Determine the (x, y) coordinate at the center of the cell enclosing the given text.  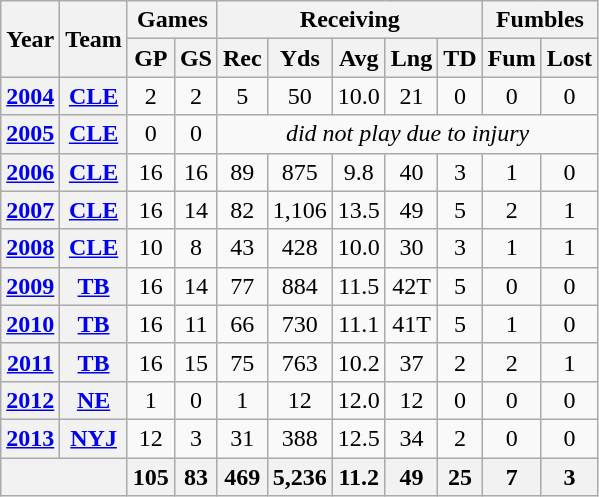
Lost (569, 58)
Games (172, 20)
21 (411, 96)
Team (94, 39)
31 (242, 438)
34 (411, 438)
40 (411, 172)
388 (300, 438)
12.5 (358, 438)
9.8 (358, 172)
10 (150, 248)
TD (460, 58)
8 (196, 248)
15 (196, 362)
730 (300, 324)
2005 (30, 134)
5,236 (300, 477)
1,106 (300, 210)
43 (242, 248)
7 (512, 477)
2007 (30, 210)
25 (460, 477)
2013 (30, 438)
2004 (30, 96)
11.5 (358, 286)
11.1 (358, 324)
763 (300, 362)
Lng (411, 58)
GS (196, 58)
884 (300, 286)
83 (196, 477)
875 (300, 172)
2009 (30, 286)
2011 (30, 362)
Fum (512, 58)
Avg (358, 58)
Fumbles (540, 20)
469 (242, 477)
2008 (30, 248)
Year (30, 39)
2006 (30, 172)
30 (411, 248)
2010 (30, 324)
42T (411, 286)
10.2 (358, 362)
75 (242, 362)
2012 (30, 400)
428 (300, 248)
did not play due to injury (407, 134)
NYJ (94, 438)
82 (242, 210)
Receiving (350, 20)
12.0 (358, 400)
105 (150, 477)
Rec (242, 58)
GP (150, 58)
77 (242, 286)
11 (196, 324)
89 (242, 172)
Yds (300, 58)
50 (300, 96)
11.2 (358, 477)
37 (411, 362)
41T (411, 324)
NE (94, 400)
13.5 (358, 210)
66 (242, 324)
